Determine the [x, y] coordinate at the center of the cell enclosing the given text.  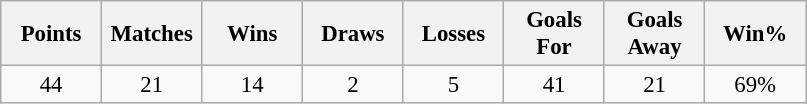
Draws [354, 34]
Goals For [554, 34]
41 [554, 85]
Wins [252, 34]
Points [52, 34]
69% [756, 85]
2 [354, 85]
Losses [454, 34]
Win% [756, 34]
Goals Away [654, 34]
14 [252, 85]
Matches [152, 34]
44 [52, 85]
5 [454, 85]
